Pinpoint the cell where the given text exists, returning its [x, y] midpoint coordinate. 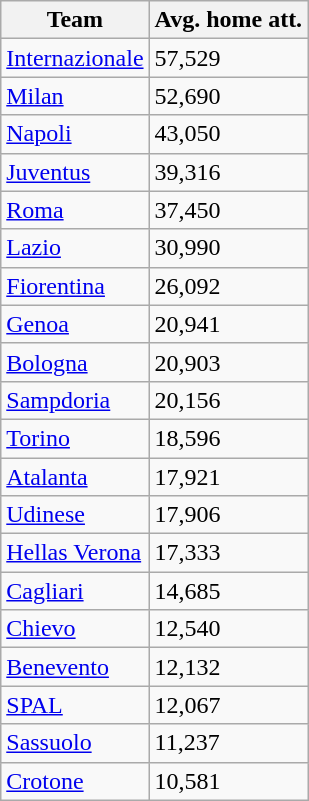
12,132 [228, 667]
Hellas Verona [75, 553]
Lazio [75, 248]
Team [75, 20]
20,941 [228, 324]
10,581 [228, 781]
Napoli [75, 134]
SPAL [75, 705]
18,596 [228, 438]
Roma [75, 210]
Udinese [75, 515]
14,685 [228, 591]
12,067 [228, 705]
43,050 [228, 134]
12,540 [228, 629]
Atalanta [75, 477]
11,237 [228, 743]
Sassuolo [75, 743]
Fiorentina [75, 286]
Internazionale [75, 58]
20,903 [228, 362]
Genoa [75, 324]
52,690 [228, 96]
Bologna [75, 362]
20,156 [228, 400]
57,529 [228, 58]
17,906 [228, 515]
Cagliari [75, 591]
Avg. home att. [228, 20]
17,921 [228, 477]
Benevento [75, 667]
39,316 [228, 172]
Juventus [75, 172]
37,450 [228, 210]
30,990 [228, 248]
17,333 [228, 553]
Milan [75, 96]
Torino [75, 438]
Sampdoria [75, 400]
26,092 [228, 286]
Chievo [75, 629]
Crotone [75, 781]
